For the text-containing cell, return its midpoint in (x, y) coordinate format. 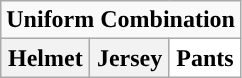
Jersey (130, 58)
Pants (204, 58)
Uniform Combination (121, 20)
Helmet (46, 58)
